Locate the cell with the specified text and output its (x, y) center coordinate. 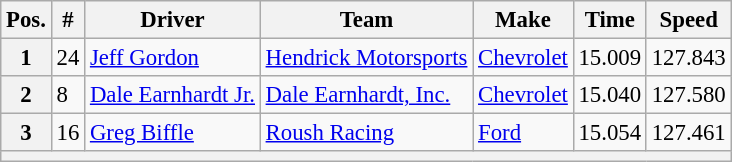
Speed (688, 20)
Time (610, 20)
Team (366, 20)
15.040 (610, 95)
1 (26, 58)
15.009 (610, 58)
8 (68, 95)
Roush Racing (366, 133)
3 (26, 133)
Pos. (26, 20)
Ford (523, 133)
127.580 (688, 95)
Make (523, 20)
Driver (173, 20)
127.461 (688, 133)
Greg Biffle (173, 133)
24 (68, 58)
# (68, 20)
16 (68, 133)
127.843 (688, 58)
Dale Earnhardt Jr. (173, 95)
Jeff Gordon (173, 58)
2 (26, 95)
15.054 (610, 133)
Hendrick Motorsports (366, 58)
Dale Earnhardt, Inc. (366, 95)
